Identify which cell holds the provided text, then report its (X, Y) central coordinate. 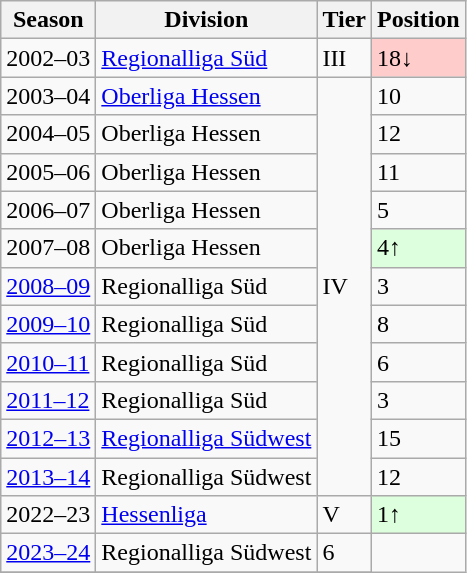
Division (206, 20)
2013–14 (48, 477)
4↑ (418, 248)
2023–24 (48, 553)
2011–12 (48, 400)
18↓ (418, 58)
2008–09 (48, 286)
2003–04 (48, 96)
III (344, 58)
Tier (344, 20)
2005–06 (48, 172)
2004–05 (48, 134)
5 (418, 210)
11 (418, 172)
8 (418, 324)
Hessenliga (206, 515)
2002–03 (48, 58)
2007–08 (48, 248)
2012–13 (48, 438)
V (344, 515)
2009–10 (48, 324)
2010–11 (48, 362)
2022–23 (48, 515)
Season (48, 20)
10 (418, 96)
1↑ (418, 515)
15 (418, 438)
IV (344, 286)
Position (418, 20)
2006–07 (48, 210)
